Find where the given text appears and provide that cell's center as [x, y] coordinate. 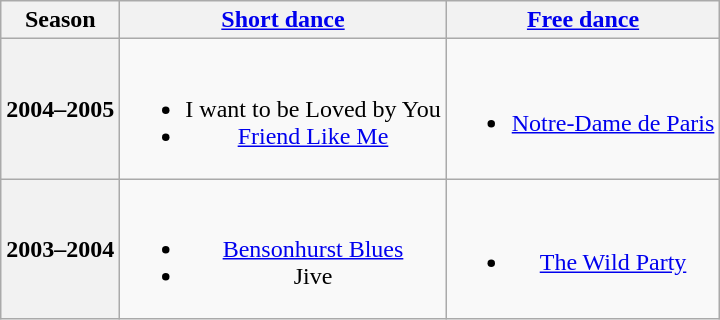
I want to be Loved by You Friend Like Me [283, 109]
Notre-Dame de Paris [583, 109]
Season [60, 20]
2004–2005 [60, 109]
Short dance [283, 20]
Free dance [583, 20]
Bensonhurst Blues Jive [283, 249]
The Wild Party [583, 249]
2003–2004 [60, 249]
